Identify which cell holds the provided text, then report its [X, Y] central coordinate. 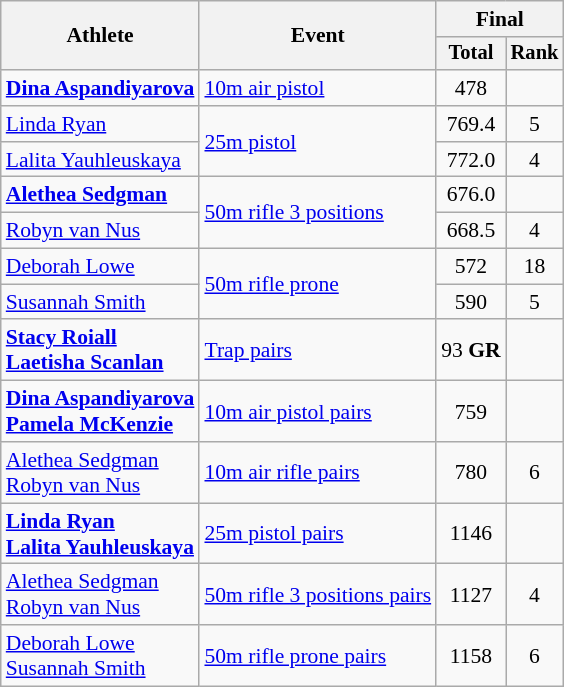
Final [500, 19]
10m air pistol [318, 88]
25m pistol [318, 142]
Susannah Smith [100, 302]
478 [471, 88]
Stacy RoiallLaetisha Scanlan [100, 350]
Trap pairs [318, 350]
759 [471, 412]
Deborah LoweSusannah Smith [100, 656]
25m pistol pairs [318, 534]
668.5 [471, 231]
18 [535, 267]
Dina Aspandiyarova [100, 88]
50m rifle 3 positions [318, 212]
Event [318, 36]
676.0 [471, 195]
780 [471, 472]
10m air pistol pairs [318, 412]
Athlete [100, 36]
1158 [471, 656]
Lalita Yauhleuskaya [100, 160]
93 GR [471, 350]
772.0 [471, 160]
50m rifle prone [318, 284]
1146 [471, 534]
769.4 [471, 124]
Linda RyanLalita Yauhleuskaya [100, 534]
1127 [471, 594]
Robyn van Nus [100, 231]
50m rifle prone pairs [318, 656]
Dina AspandiyarovaPamela McKenzie [100, 412]
590 [471, 302]
Deborah Lowe [100, 267]
Total [471, 54]
50m rifle 3 positions pairs [318, 594]
Rank [535, 54]
Alethea Sedgman [100, 195]
Linda Ryan [100, 124]
572 [471, 267]
10m air rifle pairs [318, 472]
